For the text-containing cell, return its midpoint in (X, Y) coordinate format. 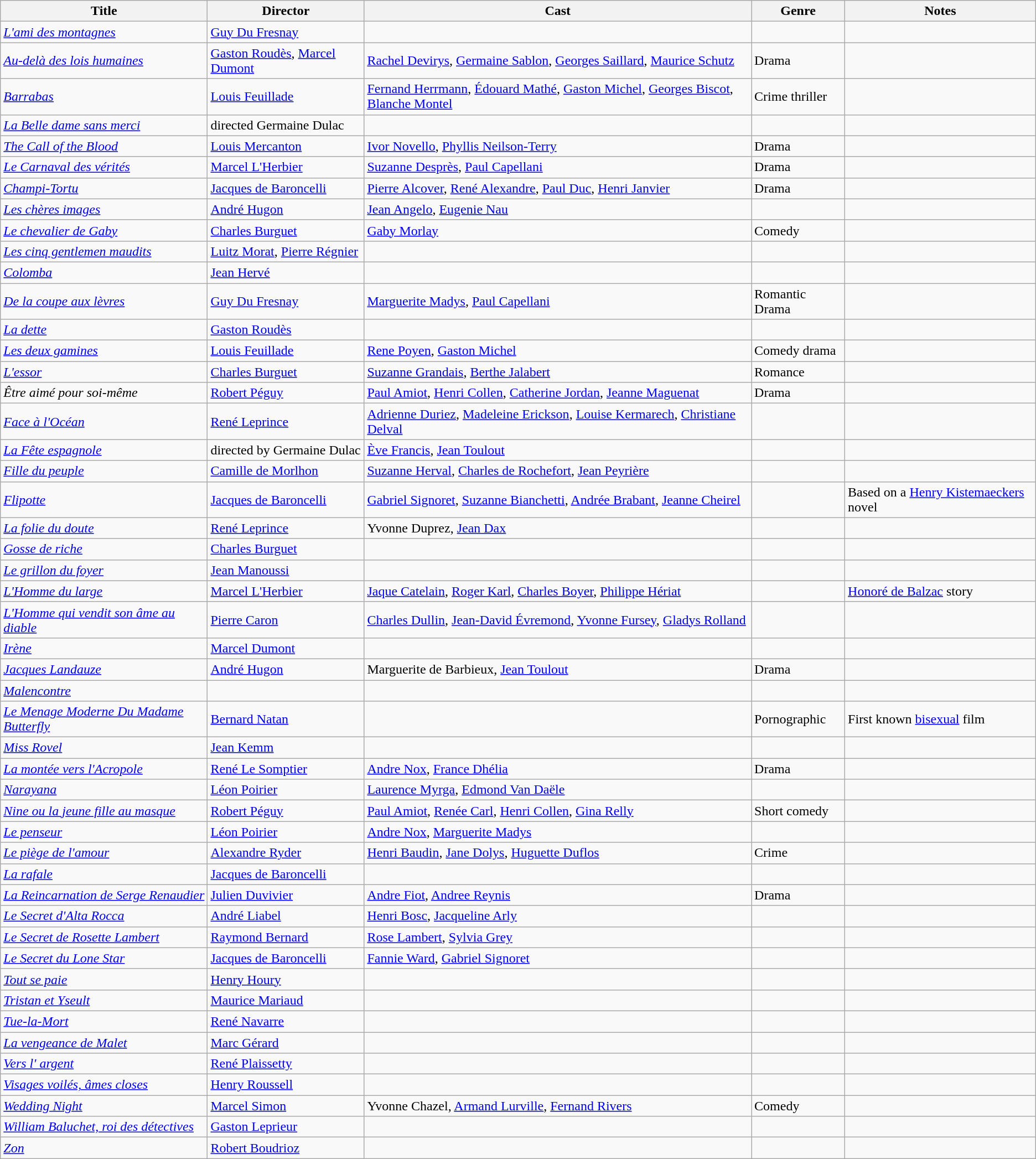
Honoré de Balzac story (941, 591)
Zon (104, 1148)
Être aimé pour soi-même (104, 393)
La folie du doute (104, 528)
Alexandre Ryder (286, 853)
Camille de Morlhon (286, 471)
L'essor (104, 372)
René Le Somptier (286, 769)
Paul Amiot, Henri Collen, Catherine Jordan, Jeanne Maguenat (558, 393)
Rachel Devirys, Germaine Sablon, Georges Saillard, Maurice Schutz (558, 61)
Le Menage Moderne Du Madame Butterfly (104, 720)
Gosse de riche (104, 549)
Ivor Novello, Phyllis Neilson-Terry (558, 146)
Miss Rovel (104, 748)
Ève Francis, Jean Toulout (558, 450)
Maurice Mariaud (286, 1000)
Marguerite de Barbieux, Jean Toulout (558, 669)
Henri Baudin, Jane Dolys, Huguette Duflos (558, 853)
Henry Roussell (286, 1085)
Fernand Herrmann, Édouard Mathé, Gaston Michel, Georges Biscot, Blanche Montel (558, 96)
Narayana (104, 790)
Title (104, 11)
René Navarre (286, 1021)
Romance (798, 372)
Cast (558, 11)
L'Homme qui vendit son âme au diable (104, 620)
Le grillon du foyer (104, 570)
Pierre Alcover, René Alexandre, Paul Duc, Henri Janvier (558, 188)
Gaby Morlay (558, 230)
Le Secret de Rosette Lambert (104, 937)
Robert Boudrioz (286, 1148)
La vengeance de Malet (104, 1042)
Vers l' argent (104, 1064)
Louis Mercanton (286, 146)
Les cinq gentlemen maudits (104, 251)
Marc Gérard (286, 1042)
Henri Bosc, Jacqueline Arly (558, 916)
Jean Manoussi (286, 570)
Le Secret d'Alta Rocca (104, 916)
Gaston Roudès (286, 330)
Crime thriller (798, 96)
Le penseur (104, 832)
Wedding Night (104, 1106)
Fannie Ward, Gabriel Signoret (558, 958)
Face à l'Océan (104, 422)
Notes (941, 11)
La montée vers l'Acropole (104, 769)
Suzanne Grandais, Berthe Jalabert (558, 372)
Rose Lambert, Sylvia Grey (558, 937)
Colomba (104, 272)
Luitz Morat, Pierre Régnier (286, 251)
Suzanne Desprès, Paul Capellani (558, 167)
Genre (798, 11)
La Fête espagnole (104, 450)
Barrabas (104, 96)
Malencontre (104, 690)
William Baluchet, roi des détectives (104, 1127)
Visages voilés, âmes closes (104, 1085)
Adrienne Duriez, Madeleine Erickson, Louise Kermarech, Christiane Delval (558, 422)
Comedy drama (798, 351)
Champi-Tortu (104, 188)
Charles Dullin, Jean-David Évremond, Yvonne Fursey, Gladys Rolland (558, 620)
Le Secret du Lone Star (104, 958)
Raymond Bernard (286, 937)
Nine ou la jeune fille au masque (104, 811)
Pornographic (798, 720)
Jean Angelo, Eugenie Nau (558, 209)
Tue-la-Mort (104, 1021)
La rafale (104, 874)
L'ami des montagnes (104, 32)
Jaque Catelain, Roger Karl, Charles Boyer, Philippe Hériat (558, 591)
Based on a Henry Kistemaeckers novel (941, 499)
Laurence Myrga, Edmond Van Daële (558, 790)
Julien Duvivier (286, 895)
Suzanne Herval, Charles de Rochefort, Jean Peyrière (558, 471)
Yvonne Duprez, Jean Dax (558, 528)
Short comedy (798, 811)
Rene Poyen, Gaston Michel (558, 351)
Gaston Roudès, Marcel Dumont (286, 61)
Pierre Caron (286, 620)
Jean Kemm (286, 748)
Au-delà des lois humaines (104, 61)
Le chevalier de Gaby (104, 230)
Romantic Drama (798, 301)
Andre Fiot, Andree Reynis (558, 895)
The Call of the Blood (104, 146)
Paul Amiot, Renée Carl, Henri Collen, Gina Relly (558, 811)
Andre Nox, Marguerite Madys (558, 832)
Gabriel Signoret, Suzanne Bianchetti, Andrée Brabant, Jeanne Cheirel (558, 499)
De la coupe aux lèvres (104, 301)
Le piège de l'amour (104, 853)
René Plaissetty (286, 1064)
La dette (104, 330)
Marcel Simon (286, 1106)
Fille du peuple (104, 471)
Jacques Landauze (104, 669)
Jean Hervé (286, 272)
Les chères images (104, 209)
directed Germaine Dulac (286, 125)
Tristan et Yseult (104, 1000)
Tout se paie (104, 979)
Le Carnaval des vérités (104, 167)
Yvonne Chazel, Armand Lurville, Fernand Rivers (558, 1106)
La Belle dame sans merci (104, 125)
Marguerite Madys, Paul Capellani (558, 301)
Director (286, 11)
André Liabel (286, 916)
Les deux gamines (104, 351)
First known bisexual film (941, 720)
L'Homme du large (104, 591)
directed by Germaine Dulac (286, 450)
Marcel Dumont (286, 648)
Andre Nox, France Dhélia (558, 769)
La Reincarnation de Serge Renaudier (104, 895)
Gaston Leprieur (286, 1127)
Henry Houry (286, 979)
Flipotte (104, 499)
Crime (798, 853)
Irène (104, 648)
Bernard Natan (286, 720)
